Scan for the cell matching the given text and deliver its [X, Y] coordinate at center. 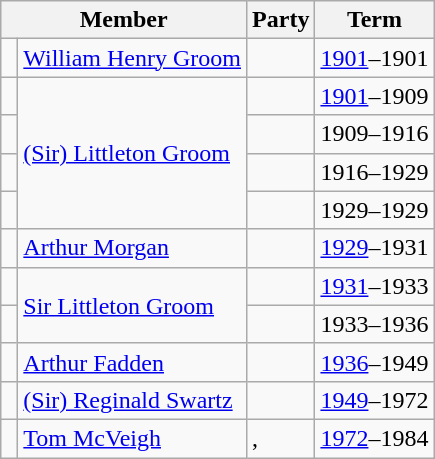
, [281, 438]
1916–1929 [374, 172]
1909–1916 [374, 134]
(Sir) Littleton Groom [132, 153]
William Henry Groom [132, 58]
1929–1929 [374, 210]
Term [374, 20]
Arthur Fadden [132, 362]
1901–1901 [374, 58]
1929–1931 [374, 248]
Member [124, 20]
(Sir) Reginald Swartz [132, 400]
1901–1909 [374, 96]
Tom McVeigh [132, 438]
Sir Littleton Groom [132, 305]
1949–1972 [374, 400]
Arthur Morgan [132, 248]
1972–1984 [374, 438]
1931–1933 [374, 286]
1933–1936 [374, 324]
1936–1949 [374, 362]
Party [281, 20]
